Capture the cell that displays the provided text and extract its (x, y) central coordinate. 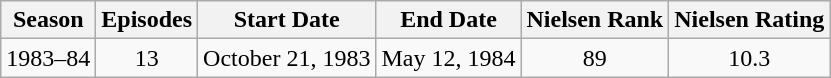
May 12, 1984 (448, 58)
End Date (448, 20)
Start Date (287, 20)
Episodes (147, 20)
10.3 (750, 58)
13 (147, 58)
89 (595, 58)
1983–84 (48, 58)
October 21, 1983 (287, 58)
Nielsen Rating (750, 20)
Season (48, 20)
Nielsen Rank (595, 20)
